Return the [X, Y] coordinate for the center point of the cell that contains the specified text.  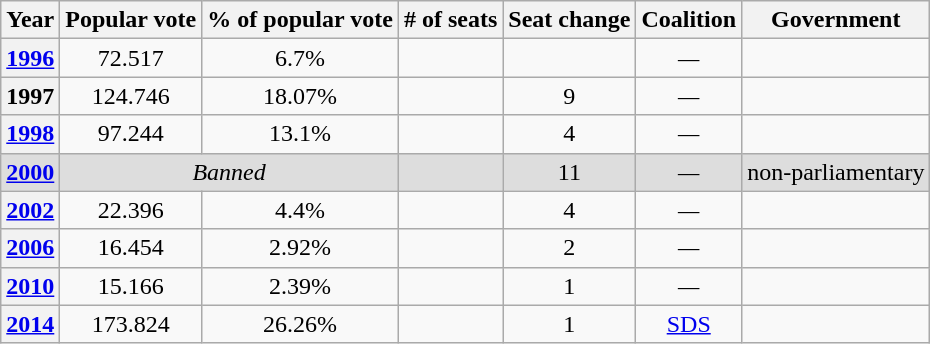
2002 [30, 210]
26.26% [300, 324]
124.746 [131, 96]
2 [570, 248]
6.7% [300, 58]
13.1% [300, 134]
18.07% [300, 96]
2.92% [300, 248]
9 [570, 96]
# of seats [450, 20]
1997 [30, 96]
SDS [689, 324]
4.4% [300, 210]
2014 [30, 324]
173.824 [131, 324]
Coalition [689, 20]
97.244 [131, 134]
11 [570, 172]
2000 [30, 172]
Seat change [570, 20]
15.166 [131, 286]
Government [836, 20]
1998 [30, 134]
1996 [30, 58]
Popular vote [131, 20]
Banned [230, 172]
2.39% [300, 286]
2006 [30, 248]
Year [30, 20]
22.396 [131, 210]
non-parliamentary [836, 172]
72.517 [131, 58]
2010 [30, 286]
% of popular vote [300, 20]
16.454 [131, 248]
